Find where the given text appears and provide that cell's center as (X, Y) coordinate. 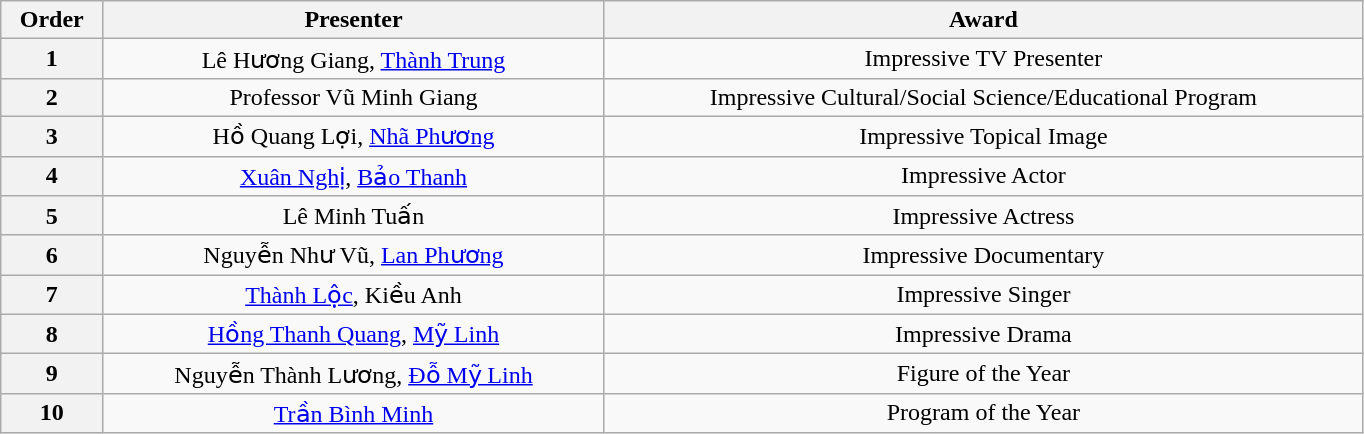
4 (52, 176)
5 (52, 216)
Impressive Singer (983, 295)
Impressive TV Presenter (983, 59)
Impressive Actress (983, 216)
7 (52, 295)
8 (52, 334)
Thành Lộc, Kiều Anh (354, 295)
Program of the Year (983, 413)
Hồng Thanh Quang, Mỹ Linh (354, 334)
Award (983, 20)
Impressive Drama (983, 334)
Nguyễn Thành Lương, Đỗ Mỹ Linh (354, 374)
Trần Bình Minh (354, 413)
Lê Hương Giang, Thành Trung (354, 59)
1 (52, 59)
Impressive Cultural/Social Science/Educational Program (983, 97)
Impressive Documentary (983, 255)
Figure of the Year (983, 374)
6 (52, 255)
Xuân Nghị, Bảo Thanh (354, 176)
Hồ Quang Lợi, Nhã Phương (354, 136)
10 (52, 413)
Impressive Actor (983, 176)
Impressive Topical Image (983, 136)
Order (52, 20)
Presenter (354, 20)
Professor Vũ Minh Giang (354, 97)
Nguyễn Như Vũ, Lan Phương (354, 255)
3 (52, 136)
9 (52, 374)
2 (52, 97)
Lê Minh Tuấn (354, 216)
